Detect which cell encompasses the target text, then output its (X, Y) center coordinate. 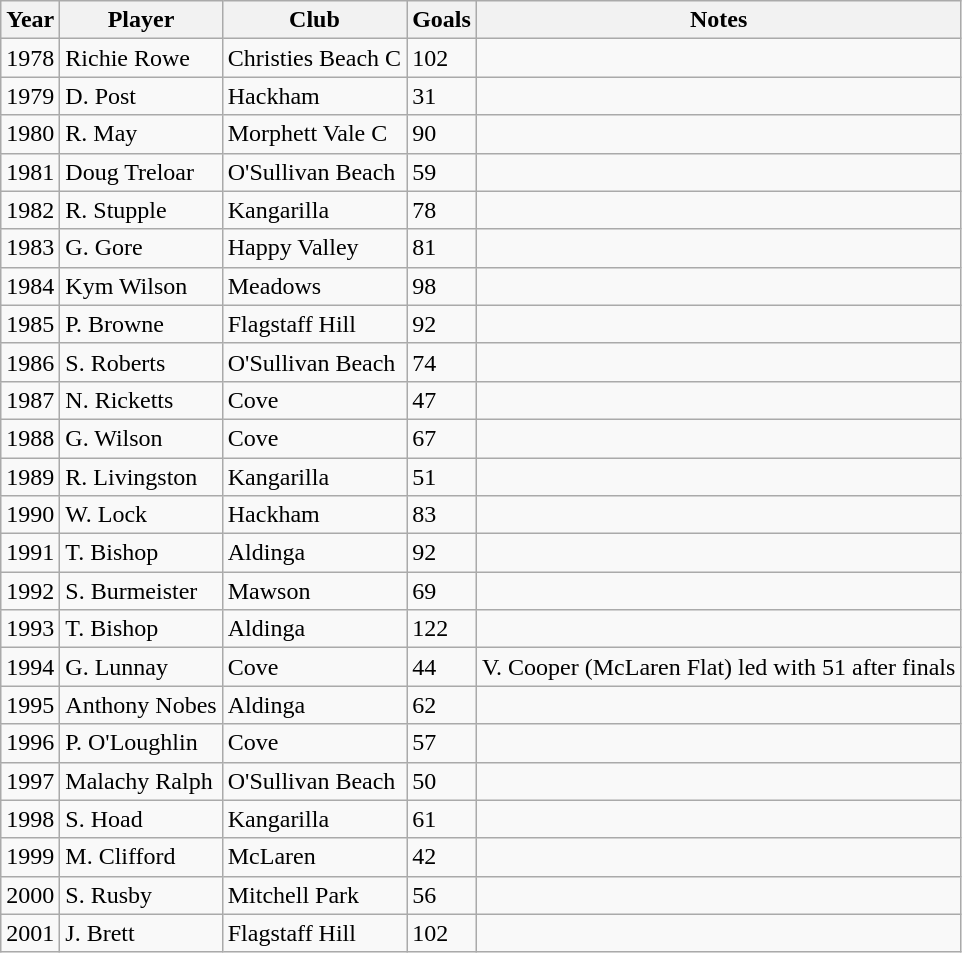
G. Gore (141, 248)
Christies Beach C (314, 58)
1990 (30, 515)
1998 (30, 819)
Kym Wilson (141, 286)
90 (442, 134)
31 (442, 96)
S. Roberts (141, 362)
Meadows (314, 286)
R. Livingston (141, 477)
61 (442, 819)
1988 (30, 438)
78 (442, 210)
M. Clifford (141, 857)
S. Rusby (141, 895)
Anthony Nobes (141, 705)
42 (442, 857)
McLaren (314, 857)
Richie Rowe (141, 58)
59 (442, 172)
44 (442, 667)
83 (442, 515)
2001 (30, 933)
2000 (30, 895)
1985 (30, 324)
1993 (30, 629)
50 (442, 781)
Doug Treloar (141, 172)
1984 (30, 286)
1996 (30, 743)
Club (314, 20)
74 (442, 362)
W. Lock (141, 515)
69 (442, 591)
J. Brett (141, 933)
Goals (442, 20)
Mitchell Park (314, 895)
1978 (30, 58)
G. Lunnay (141, 667)
122 (442, 629)
1986 (30, 362)
1995 (30, 705)
51 (442, 477)
Morphett Vale C (314, 134)
Happy Valley (314, 248)
R. May (141, 134)
1991 (30, 553)
Mawson (314, 591)
N. Ricketts (141, 400)
81 (442, 248)
1982 (30, 210)
67 (442, 438)
Player (141, 20)
62 (442, 705)
1997 (30, 781)
G. Wilson (141, 438)
1981 (30, 172)
Malachy Ralph (141, 781)
1994 (30, 667)
P. Browne (141, 324)
P. O'Loughlin (141, 743)
1999 (30, 857)
1983 (30, 248)
1980 (30, 134)
Year (30, 20)
D. Post (141, 96)
47 (442, 400)
1992 (30, 591)
V. Cooper (McLaren Flat) led with 51 after finals (718, 667)
56 (442, 895)
S. Burmeister (141, 591)
57 (442, 743)
1989 (30, 477)
Notes (718, 20)
S. Hoad (141, 819)
1987 (30, 400)
R. Stupple (141, 210)
1979 (30, 96)
98 (442, 286)
